Return (X, Y) of the center of cell containing provided text 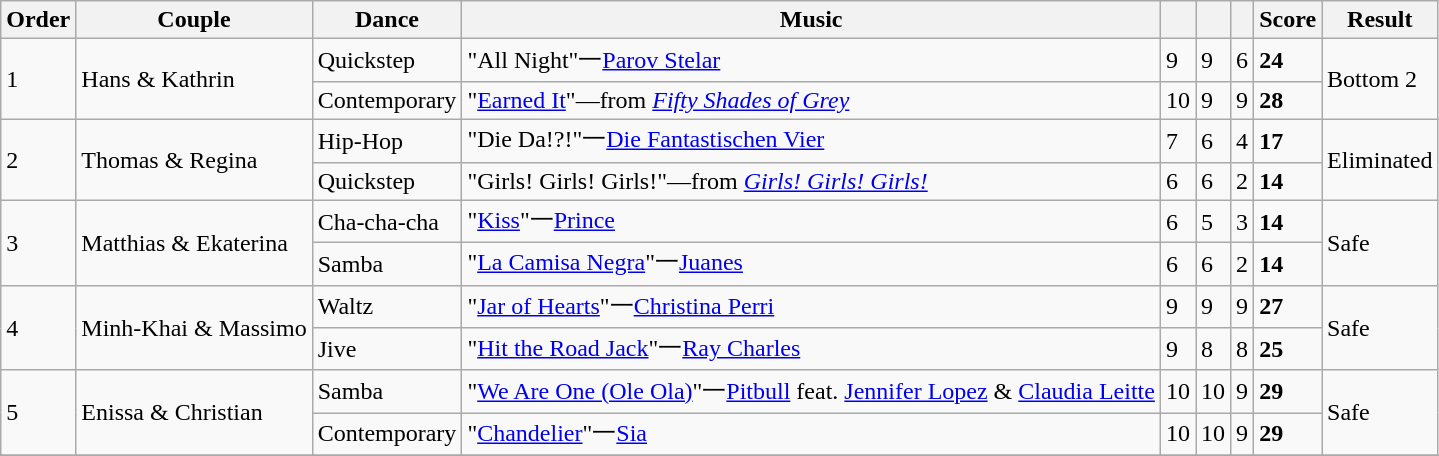
"La Camisa Negra"一Juanes (812, 264)
7 (1178, 140)
Order (38, 20)
17 (1288, 140)
Dance (387, 20)
Minh-Khai & Massimo (194, 328)
Cha-cha-cha (387, 222)
25 (1288, 350)
"Die Da!?!"一Die Fantastischen Vier (812, 140)
"Kiss"一Prince (812, 222)
Result (1380, 20)
Jive (387, 350)
"Hit the Road Jack"一Ray Charles (812, 350)
Hip-Hop (387, 140)
"All Night"一Parov Stelar (812, 60)
"Chandelier"一Sia (812, 434)
24 (1288, 60)
Thomas & Regina (194, 160)
27 (1288, 306)
Score (1288, 20)
"Earned It"—from Fifty Shades of Grey (812, 100)
Hans & Kathrin (194, 80)
1 (38, 80)
Waltz (387, 306)
28 (1288, 100)
Eliminated (1380, 160)
Bottom 2 (1380, 80)
"Jar of Hearts"一Christina Perri (812, 306)
Enissa & Christian (194, 412)
"We Are One (Ole Ola)"一Pitbull feat. Jennifer Lopez & Claudia Leitte (812, 392)
Music (812, 20)
"Girls! Girls! Girls!"—from Girls! Girls! Girls! (812, 181)
Matthias & Ekaterina (194, 242)
Couple (194, 20)
